Determine the (x, y) coordinate at the center of the cell enclosing the given text.  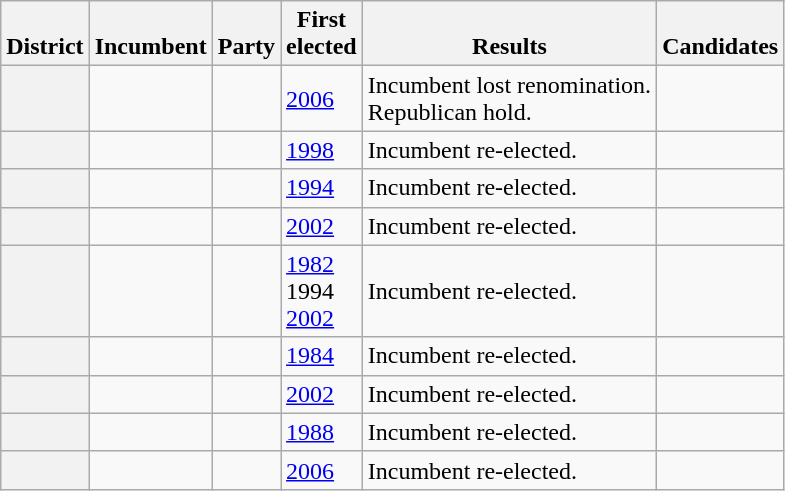
Incumbent (150, 34)
Firstelected (322, 34)
19821994 2002 (322, 291)
Party (246, 34)
Results (509, 34)
1988 (322, 432)
1994 (322, 188)
1998 (322, 150)
1984 (322, 356)
Incumbent lost renomination.Republican hold. (509, 98)
District (45, 34)
Candidates (720, 34)
